Search for the cell housing the specified text and yield its (X, Y) center coordinate. 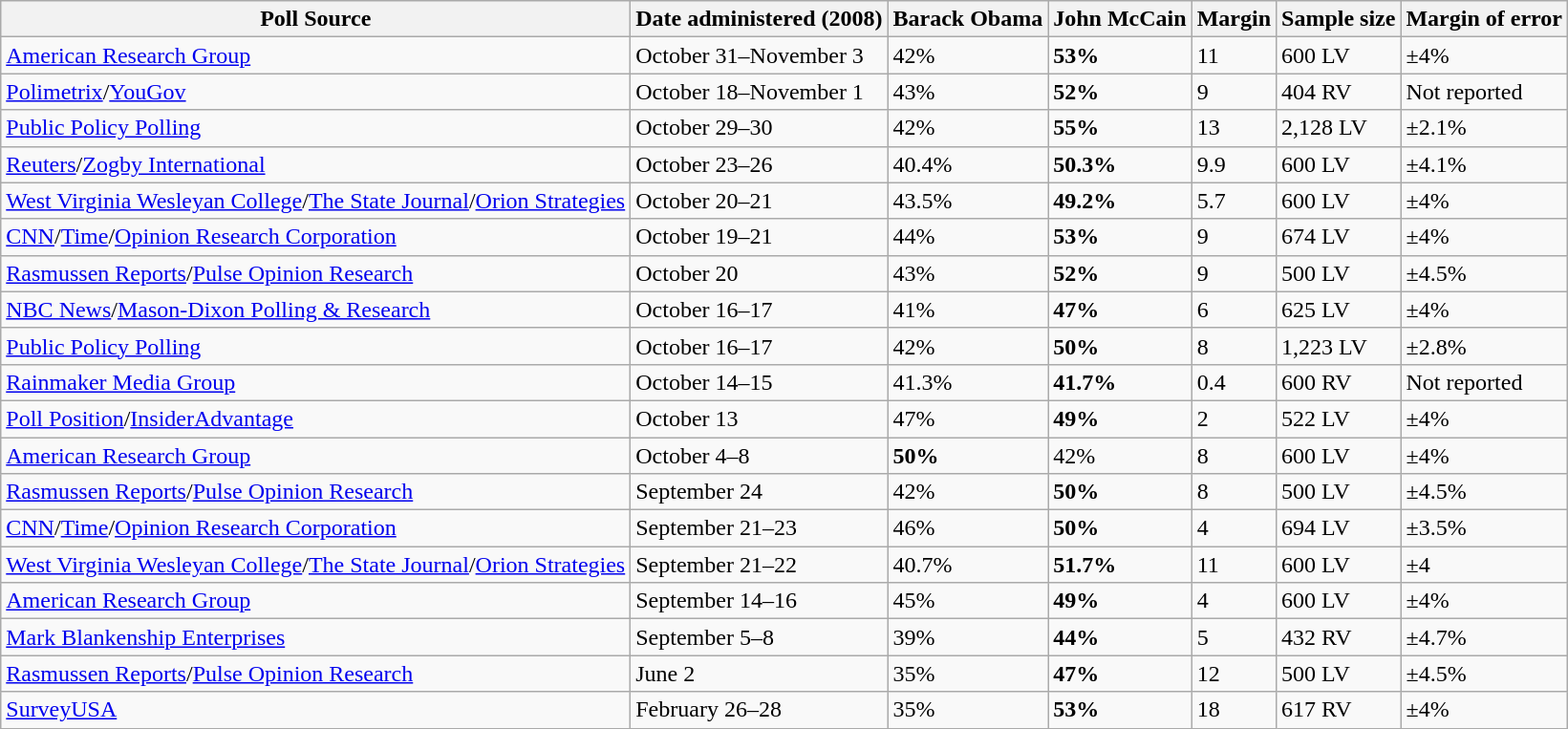
432 RV (1339, 637)
41% (968, 310)
Date administered (2008) (759, 19)
October 29–30 (759, 128)
Reuters/Zogby International (315, 164)
46% (968, 528)
October 14–15 (759, 382)
±4.7% (1485, 637)
50.3% (1120, 164)
September 21–23 (759, 528)
41.7% (1120, 382)
September 14–16 (759, 601)
February 26–28 (759, 710)
±4 (1485, 565)
45% (968, 601)
SurveyUSA (315, 710)
±3.5% (1485, 528)
51.7% (1120, 565)
1,223 LV (1339, 346)
October 20–21 (759, 201)
Poll Position/InsiderAdvantage (315, 418)
October 31–November 3 (759, 55)
Sample size (1339, 19)
Mark Blankenship Enterprises (315, 637)
40.4% (968, 164)
522 LV (1339, 418)
49.2% (1120, 201)
43.5% (968, 201)
18 (1234, 710)
694 LV (1339, 528)
600 RV (1339, 382)
±4.1% (1485, 164)
Poll Source (315, 19)
2,128 LV (1339, 128)
±2.1% (1485, 128)
12 (1234, 674)
625 LV (1339, 310)
NBC News/Mason-Dixon Polling & Research (315, 310)
Rainmaker Media Group (315, 382)
404 RV (1339, 92)
October 23–26 (759, 164)
6 (1234, 310)
41.3% (968, 382)
October 4–8 (759, 456)
John McCain (1120, 19)
October 18–November 1 (759, 92)
Polimetrix/YouGov (315, 92)
617 RV (1339, 710)
2 (1234, 418)
Barack Obama (968, 19)
October 19–21 (759, 237)
39% (968, 637)
40.7% (968, 565)
55% (1120, 128)
0.4 (1234, 382)
June 2 (759, 674)
September 5–8 (759, 637)
5 (1234, 637)
674 LV (1339, 237)
October 13 (759, 418)
9.9 (1234, 164)
5.7 (1234, 201)
±2.8% (1485, 346)
September 24 (759, 492)
October 20 (759, 273)
Margin (1234, 19)
Margin of error (1485, 19)
September 21–22 (759, 565)
13 (1234, 128)
